Scan for the cell matching the given text and deliver its [x, y] coordinate at center. 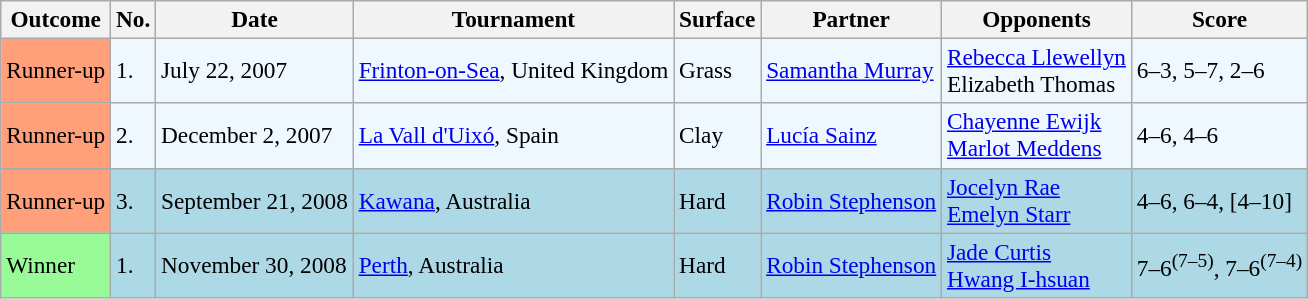
Grass [718, 70]
2. [134, 136]
Surface [718, 19]
Winner [56, 264]
Clay [718, 136]
Outcome [56, 19]
November 30, 2008 [255, 264]
September 21, 2008 [255, 200]
Perth, Australia [513, 264]
Frinton-on-Sea, United Kingdom [513, 70]
Samantha Murray [852, 70]
Tournament [513, 19]
Date [255, 19]
Lucía Sainz [852, 136]
Jocelyn Rae Emelyn Starr [1037, 200]
3. [134, 200]
July 22, 2007 [255, 70]
Score [1219, 19]
6–3, 5–7, 2–6 [1219, 70]
La Vall d'Uixó, Spain [513, 136]
Partner [852, 19]
4–6, 4–6 [1219, 136]
Chayenne Ewijk Marlot Meddens [1037, 136]
No. [134, 19]
Rebecca Llewellyn Elizabeth Thomas [1037, 70]
December 2, 2007 [255, 136]
Opponents [1037, 19]
Kawana, Australia [513, 200]
4–6, 6–4, [4–10] [1219, 200]
Jade Curtis Hwang I-hsuan [1037, 264]
7–6(7–5), 7–6(7–4) [1219, 264]
